Search for the cell housing the specified text and yield its (X, Y) center coordinate. 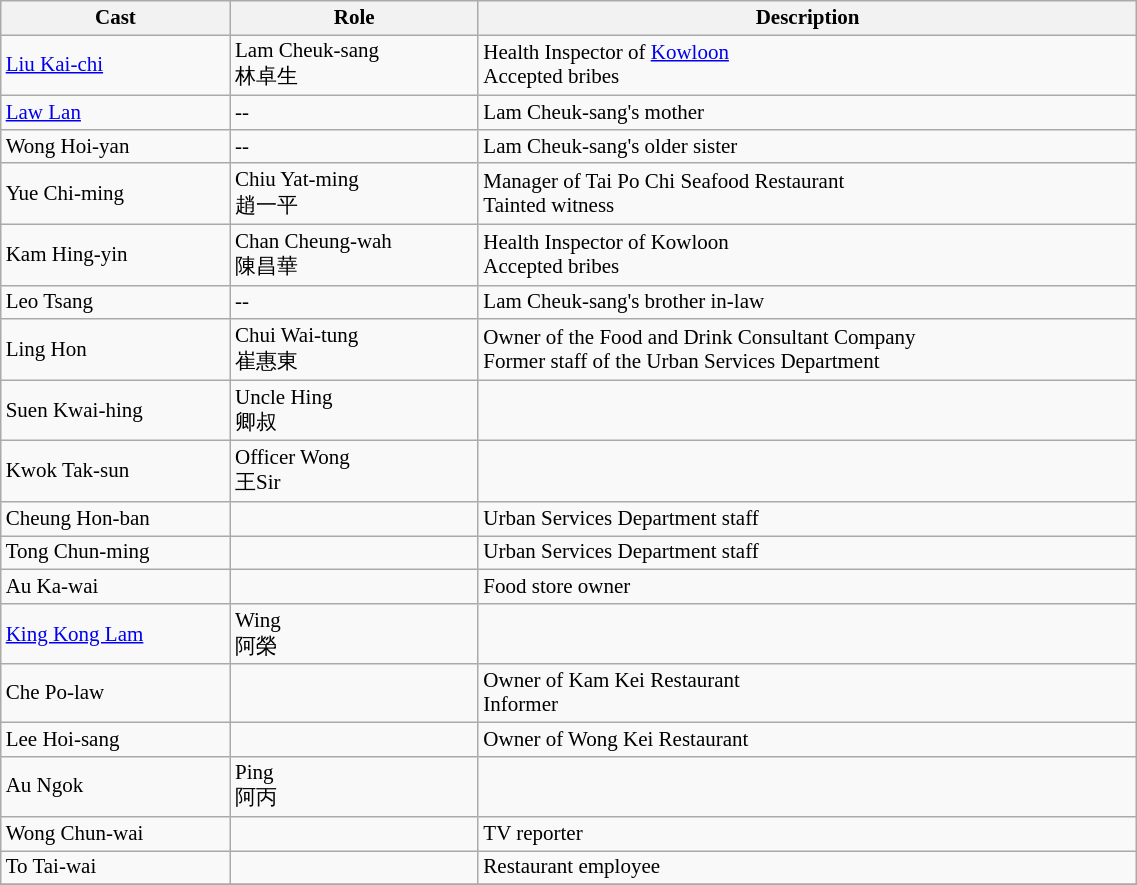
Au Ngok (116, 786)
Yue Chi-ming (116, 194)
Che Po-law (116, 693)
Tong Chun-ming (116, 553)
Owner of Kam Kei RestaurantInformer (807, 693)
Cheung Hon-ban (116, 519)
Wong Chun-wai (116, 834)
Wong Hoi-yan (116, 146)
Lee Hoi-sang (116, 739)
Uncle Hing卿叔 (354, 410)
Lam Cheuk-sang林卓生 (354, 66)
Suen Kwai-hing (116, 410)
Ping阿丙 (354, 786)
Chui Wai-tung崔惠東 (354, 350)
Leo Tsang (116, 302)
Food store owner (807, 586)
Wing阿榮 (354, 634)
Lam Cheuk-sang's older sister (807, 146)
Owner of Wong Kei Restaurant (807, 739)
Restaurant employee (807, 868)
Law Lan (116, 113)
Au Ka-wai (116, 586)
TV reporter (807, 834)
Ling Hon (116, 350)
Officer Wong王Sir (354, 472)
Role (354, 18)
Lam Cheuk-sang's brother in-law (807, 302)
Lam Cheuk-sang's mother (807, 113)
Chan Cheung-wah陳昌華 (354, 254)
Chiu Yat-ming趙一平 (354, 194)
Manager of Tai Po Chi Seafood RestaurantTainted witness (807, 194)
To Tai-wai (116, 868)
Kam Hing-yin (116, 254)
Cast (116, 18)
Kwok Tak-sun (116, 472)
Description (807, 18)
Liu Kai-chi (116, 66)
Owner of the Food and Drink Consultant CompanyFormer staff of the Urban Services Department (807, 350)
King Kong Lam (116, 634)
